Pinpoint the cell where the given text exists, returning its (X, Y) midpoint coordinate. 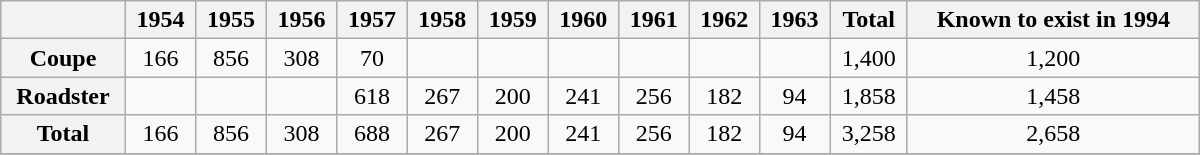
1,200 (1053, 58)
2,658 (1053, 134)
70 (372, 58)
688 (372, 134)
1956 (301, 20)
1959 (513, 20)
1,400 (869, 58)
1,858 (869, 96)
1962 (724, 20)
1,458 (1053, 96)
1961 (653, 20)
1963 (794, 20)
Coupe (64, 58)
1958 (442, 20)
1957 (372, 20)
3,258 (869, 134)
Known to exist in 1994 (1053, 20)
Roadster (64, 96)
1954 (160, 20)
618 (372, 96)
1960 (583, 20)
1955 (231, 20)
